Detect which cell encompasses the target text, then output its (x, y) center coordinate. 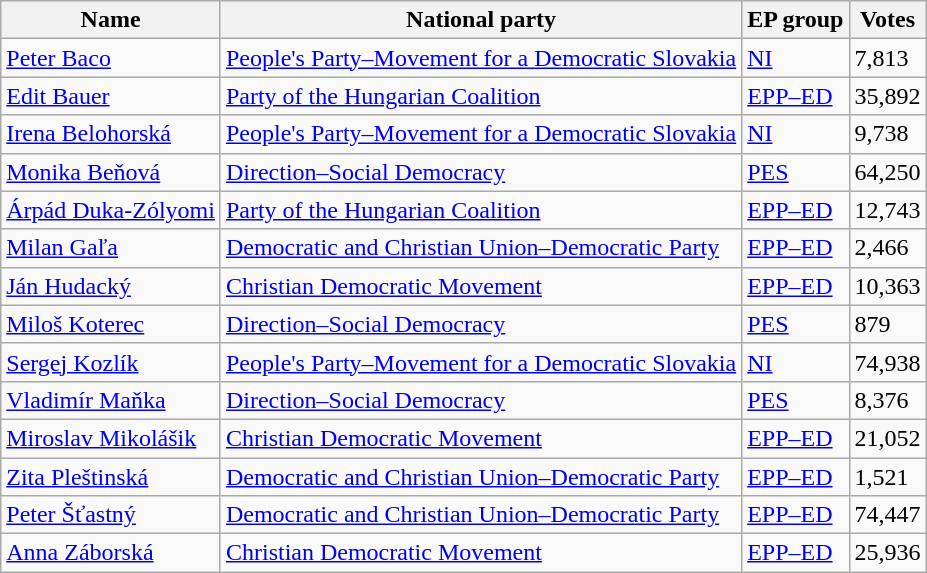
74,447 (888, 515)
National party (480, 20)
Árpád Duka-Zólyomi (111, 210)
879 (888, 324)
8,376 (888, 400)
Vladimír Maňka (111, 400)
Anna Záborská (111, 553)
EP group (796, 20)
Miloš Koterec (111, 324)
Irena Belohorská (111, 134)
Sergej Kozlík (111, 362)
Zita Pleštinská (111, 477)
2,466 (888, 248)
10,363 (888, 286)
21,052 (888, 438)
9,738 (888, 134)
12,743 (888, 210)
74,938 (888, 362)
Peter Šťastný (111, 515)
25,936 (888, 553)
Monika Beňová (111, 172)
1,521 (888, 477)
Ján Hudacký (111, 286)
Edit Bauer (111, 96)
Votes (888, 20)
Milan Gaľa (111, 248)
7,813 (888, 58)
Peter Baco (111, 58)
64,250 (888, 172)
35,892 (888, 96)
Miroslav Mikolášik (111, 438)
Name (111, 20)
